Return [X, Y] of the center of cell containing provided text 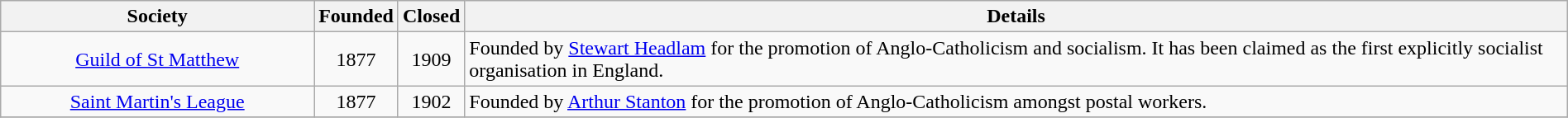
1902 [431, 101]
Founded [356, 17]
Society [157, 17]
Details [1016, 17]
Guild of St Matthew [157, 59]
Closed [431, 17]
1909 [431, 59]
Founded by Arthur Stanton for the promotion of Anglo-Catholicism amongst postal workers. [1016, 101]
Saint Martin's League [157, 101]
